Identify which cell holds the provided text, then report its (X, Y) central coordinate. 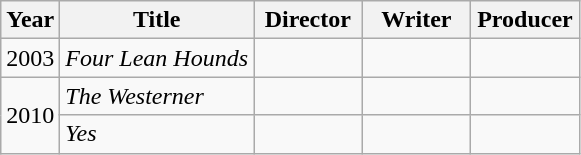
Writer (416, 20)
Year (30, 20)
Yes (157, 134)
2003 (30, 58)
Title (157, 20)
Four Lean Hounds (157, 58)
Director (308, 20)
2010 (30, 115)
Producer (526, 20)
The Westerner (157, 96)
